Return the [x, y] coordinate for the center point of the cell that contains the specified text.  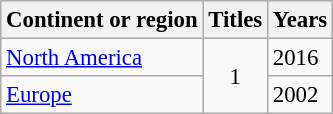
Titles [236, 20]
2002 [300, 95]
Europe [102, 95]
North America [102, 58]
1 [236, 76]
Years [300, 20]
2016 [300, 58]
Continent or region [102, 20]
